Provide the (x, y) coordinate of the cell's center where the given text is located.  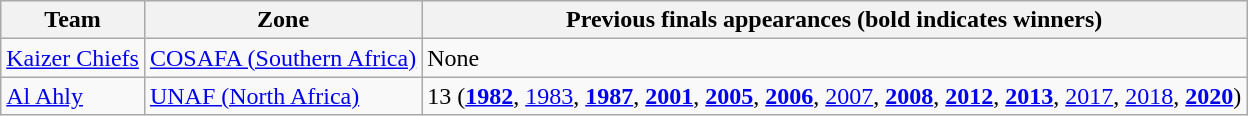
Kaizer Chiefs (73, 58)
Al Ahly (73, 96)
UNAF (North Africa) (282, 96)
Previous finals appearances (bold indicates winners) (834, 20)
13 (1982, 1983, 1987, 2001, 2005, 2006, 2007, 2008, 2012, 2013, 2017, 2018, 2020) (834, 96)
COSAFA (Southern Africa) (282, 58)
Team (73, 20)
Zone (282, 20)
None (834, 58)
